Extract the (X, Y) coordinate from the center of the cell holding the provided text.  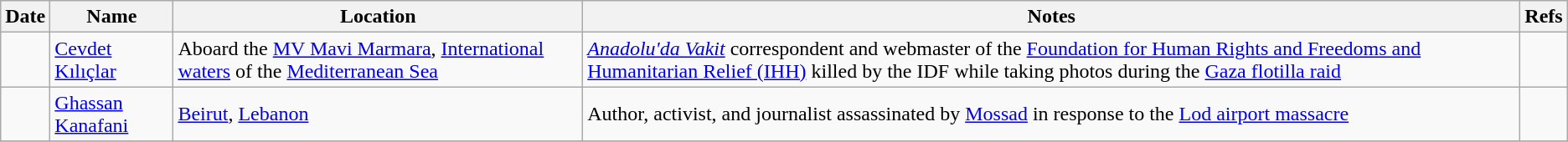
Date (25, 17)
Ghassan Kanafani (112, 114)
Notes (1052, 17)
Cevdet Kılıçlar (112, 60)
Location (379, 17)
Author, activist, and journalist assassinated by Mossad in response to the Lod airport massacre (1052, 114)
Aboard the MV Mavi Marmara, International waters of the Mediterranean Sea (379, 60)
Beirut, Lebanon (379, 114)
Refs (1544, 17)
Name (112, 17)
